Output the (X, Y) coordinate of the center of the cell containing the given text.  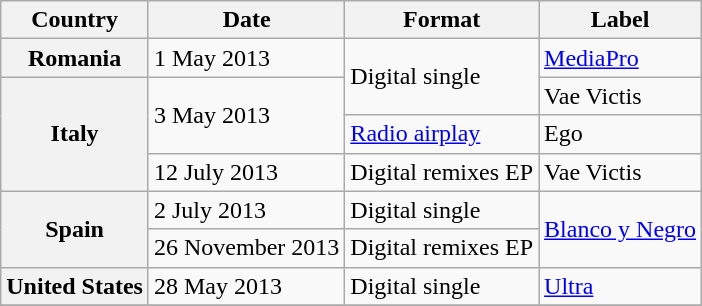
Format (442, 20)
Ego (620, 134)
Date (246, 20)
Country (75, 20)
Blanco y Negro (620, 229)
Ultra (620, 286)
28 May 2013 (246, 286)
3 May 2013 (246, 115)
12 July 2013 (246, 172)
Romania (75, 58)
2 July 2013 (246, 210)
MediaPro (620, 58)
Spain (75, 229)
1 May 2013 (246, 58)
United States (75, 286)
Label (620, 20)
Italy (75, 134)
Radio airplay (442, 134)
26 November 2013 (246, 248)
